Capture the cell that displays the provided text and extract its (X, Y) central coordinate. 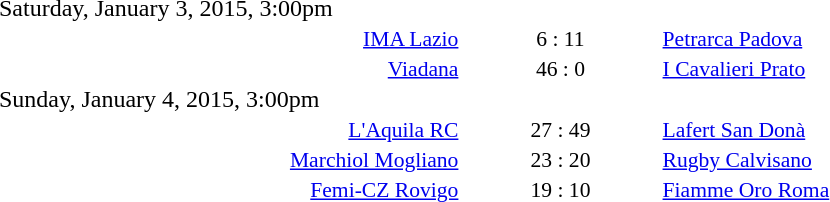
46 : 0 (560, 68)
6 : 11 (560, 38)
23 : 20 (560, 160)
27 : 49 (560, 130)
